Capture the cell that displays the provided text and extract its (X, Y) central coordinate. 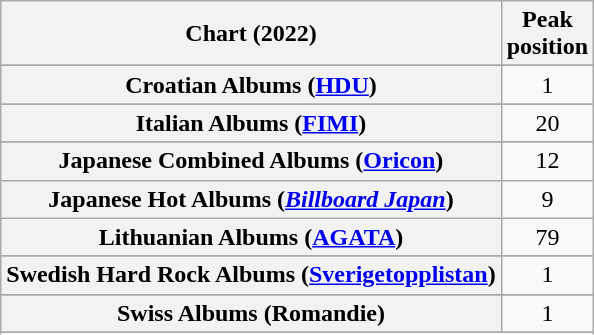
Lithuanian Albums (AGATA) (251, 237)
12 (547, 161)
Japanese Hot Albums (Billboard Japan) (251, 199)
Swedish Hard Rock Albums (Sverigetopplistan) (251, 275)
Chart (2022) (251, 34)
Italian Albums (FIMI) (251, 123)
Swiss Albums (Romandie) (251, 313)
9 (547, 199)
Peakposition (547, 34)
20 (547, 123)
Croatian Albums (HDU) (251, 85)
79 (547, 237)
Japanese Combined Albums (Oricon) (251, 161)
